Detect which cell encompasses the target text, then output its (X, Y) center coordinate. 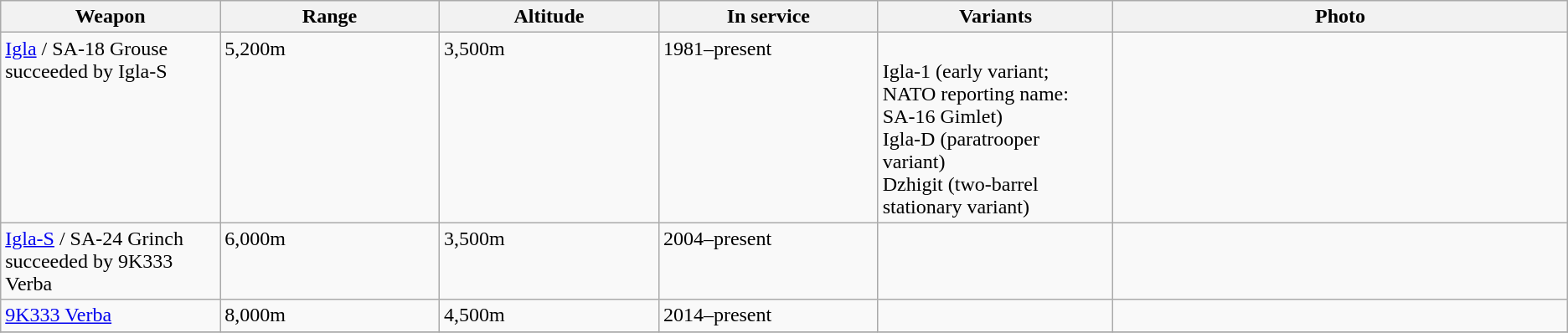
6,000m (330, 261)
Variants (995, 17)
5,200m (330, 127)
9K333 Verba (111, 315)
Igla-S / SA-24 Grinchsucceeded by 9K333 Verba (111, 261)
Photo (1340, 17)
In service (768, 17)
2014–present (768, 315)
Igla / SA-18 Grousesucceeded by Igla-S (111, 127)
Range (330, 17)
1981–present (768, 127)
8,000m (330, 315)
4,500m (549, 315)
Igla-1 (early variant;NATO reporting name:SA-16 Gimlet)Igla-D (paratroopervariant)Dzhigit (two-barrelstationary variant) (995, 127)
Weapon (111, 17)
2004–present (768, 261)
Altitude (549, 17)
